Pinpoint the cell where the given text exists, returning its (X, Y) midpoint coordinate. 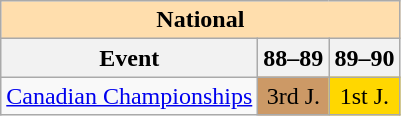
89–90 (364, 58)
National (200, 20)
88–89 (294, 58)
3rd J. (294, 96)
Canadian Championships (130, 96)
1st J. (364, 96)
Event (130, 58)
